Provide the (x, y) coordinate of the cell's center where the given text is located.  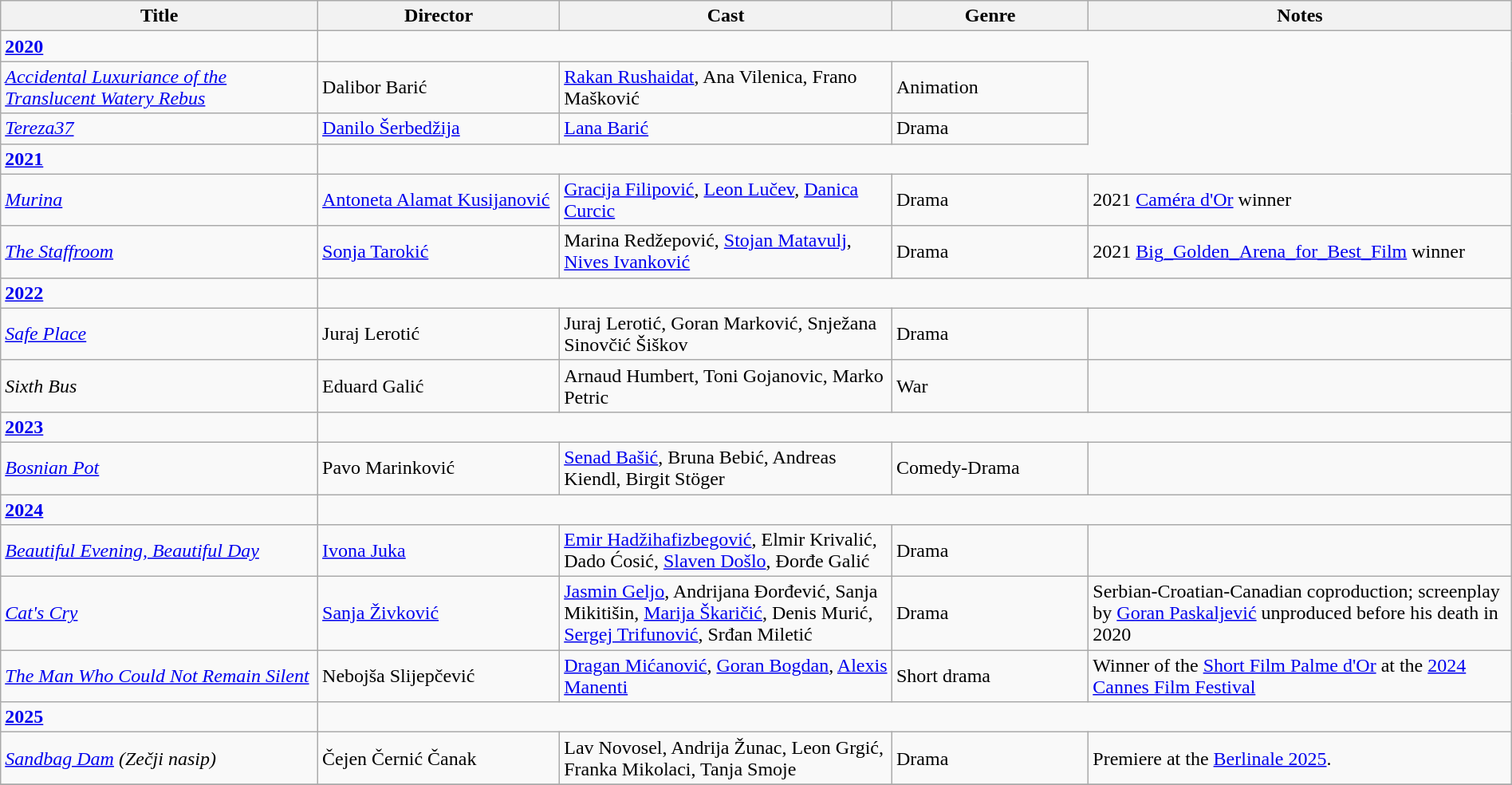
Emir Hadžihafizbegović, Elmir Krivalić, Dado Ćosić, Slaven Došlo, Đorđe Galić (726, 550)
Winner of the Short Film Palme d'Or at the 2024 Cannes Film Festival (1300, 677)
Genre (990, 16)
War (990, 386)
Title (159, 16)
2023 (159, 427)
Beautiful Evening, Beautiful Day (159, 550)
Lav Novosel, Andrija Žunac, Leon Grgić, Franka Mikolaci, Tanja Smoje (726, 758)
2021 Big_Golden_Arena_for_Best_Film winner (1300, 252)
Sanja Živković (439, 613)
Pavo Marinković (439, 467)
Senad Bašić, Bruna Bebić, Andreas Kiendl, Birgit Stöger (726, 467)
Tereza37 (159, 128)
Arnaud Humbert, Toni Gojanovic, Marko Petric (726, 386)
Serbian-Croatian-Canadian coproduction; screenplay by Goran Paskaljević unproduced before his death in 2020 (1300, 613)
Cat's Cry (159, 613)
Safe Place (159, 333)
Dalibor Barić (439, 88)
Gracija Filipović, Leon Lučev, Danica Curcic (726, 199)
2020 (159, 46)
2024 (159, 510)
Notes (1300, 16)
Comedy-Drama (990, 467)
Danilo Šerbedžija (439, 128)
Cast (726, 16)
Sandbag Dam (Zečji nasip) (159, 758)
Antoneta Alamat Kusijanović (439, 199)
The Man Who Could Not Remain Silent (159, 677)
2021 Caméra d'Or winner (1300, 199)
Marina Redžepović, Stojan Matavulj, Nives Ivanković (726, 252)
Murina (159, 199)
2022 (159, 293)
Rakan Rushaidat, Ana Vilenica, Frano Mašković (726, 88)
Dragan Mićanović, Goran Bogdan, Alexis Manenti (726, 677)
Juraj Lerotić (439, 333)
Jasmin Geljo, Andrijana Đorđević, Sanja Mikitišin, Marija Škaričić, Denis Murić, Sergej Trifunović, Srđan Miletić (726, 613)
Premiere at the Berlinale 2025. (1300, 758)
Ivona Juka (439, 550)
Sixth Bus (159, 386)
2021 (159, 159)
Animation (990, 88)
Juraj Lerotić, Goran Marković, Snježana Sinovčić Šiškov (726, 333)
Nebojša Slijepčević (439, 677)
Director (439, 16)
Sonja Tarokić (439, 252)
Short drama (990, 677)
Čejen Černić Čanak (439, 758)
Lana Barić (726, 128)
Accidental Luxuriance of the Translucent Watery Rebus (159, 88)
Bosnian Pot (159, 467)
Eduard Galić (439, 386)
The Staffroom (159, 252)
2025 (159, 717)
